Return the (x, y) coordinate for the center point of the cell that contains the specified text.  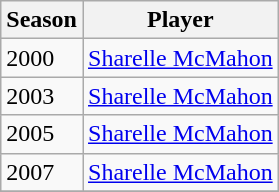
2007 (42, 172)
2005 (42, 134)
2000 (42, 58)
Player (180, 20)
2003 (42, 96)
Season (42, 20)
